Locate the cell with the specified text and output its [x, y] center coordinate. 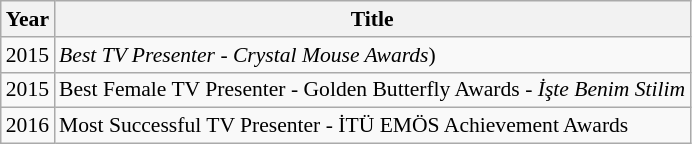
2016 [28, 126]
Best TV Presenter - Crystal Mouse Awards) [372, 55]
Most Successful TV Presenter - İTÜ EMÖS Achievement Awards [372, 126]
Year [28, 19]
Best Female TV Presenter - Golden Butterfly Awards - İşte Benim Stilim [372, 90]
Title [372, 19]
